Search for the cell housing the specified text and yield its [x, y] center coordinate. 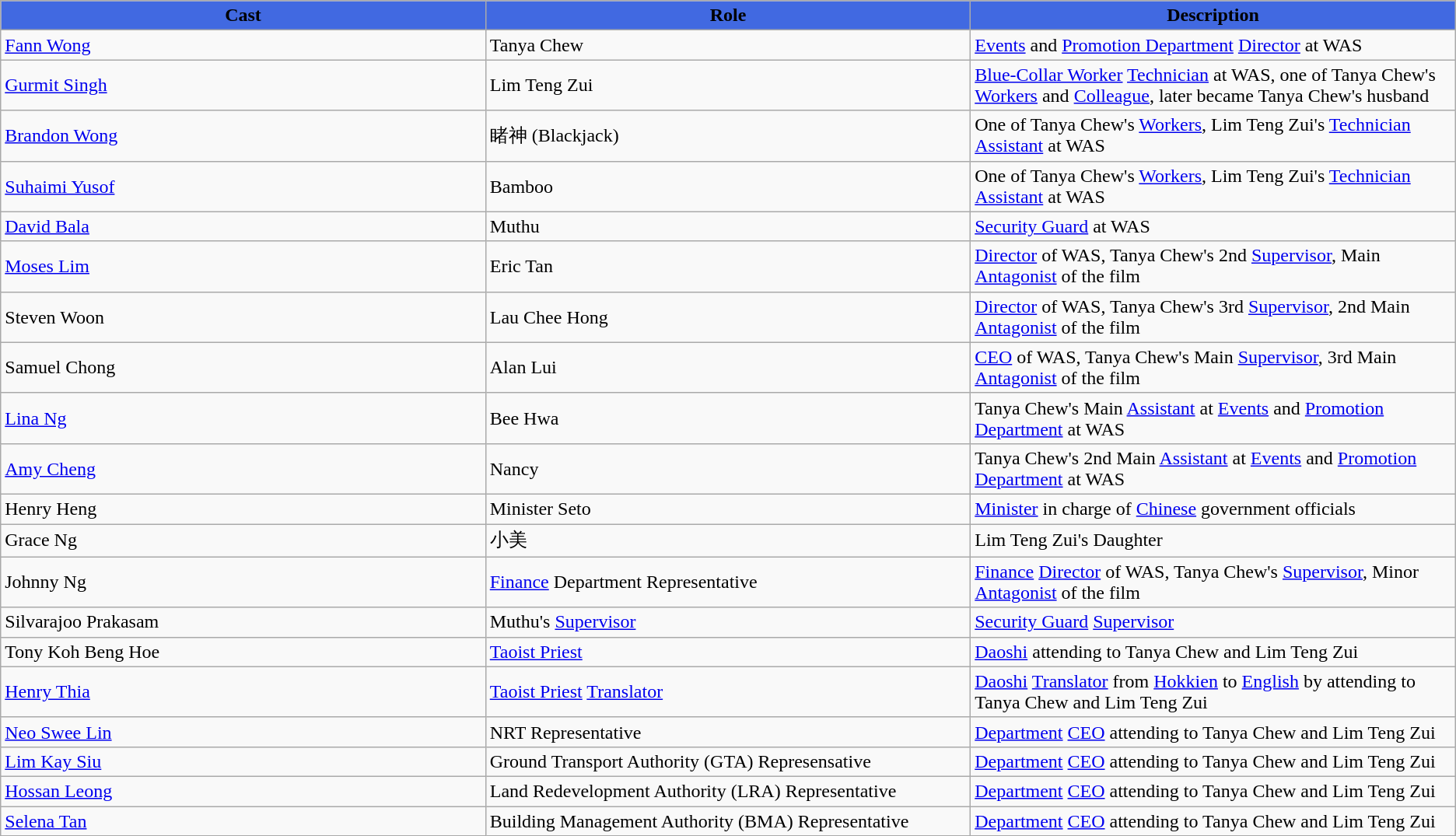
Director of WAS, Tanya Chew's 2nd Supervisor, Main Antagonist of the film [1213, 266]
Bamboo [728, 187]
Tanya Chew's 2nd Main Assistant at Events and Promotion Department at WAS [1213, 468]
Daoshi Translator from Hokkien to English by attending to Tanya Chew and Lim Teng Zui [1213, 692]
Events and Promotion Department Director at WAS [1213, 45]
Security Guard Supervisor [1213, 622]
NRT Representative [728, 732]
Tanya Chew [728, 45]
Amy Cheng [243, 468]
Lau Chee Hong [728, 317]
Johnny Ng [243, 582]
Finance Director of WAS, Tanya Chew's Supervisor, Minor Antagonist of the film [1213, 582]
Hossan Leong [243, 791]
Moses Lim [243, 266]
Alan Lui [728, 367]
Silvarajoo Prakasam [243, 622]
Grace Ng [243, 541]
David Bala [243, 226]
Samuel Chong [243, 367]
Lim Kay Siu [243, 761]
Bee Hwa [728, 418]
Minister Seto [728, 509]
Finance Department Representative [728, 582]
Lina Ng [243, 418]
CEO of WAS, Tanya Chew's Main Supervisor, 3rd Main Antagonist of the film [1213, 367]
Steven Woon [243, 317]
Lim Teng Zui's Daughter [1213, 541]
Selena Tan [243, 820]
Role [728, 16]
Muthu's Supervisor [728, 622]
Director of WAS, Tanya Chew's 3rd Supervisor, 2nd Main Antagonist of the film [1213, 317]
Tony Koh Beng Hoe [243, 652]
Eric Tan [728, 266]
Daoshi attending to Tanya Chew and Lim Teng Zui [1213, 652]
Cast [243, 16]
Land Redevelopment Authority (LRA) Representative [728, 791]
Building Management Authority (BMA) Representative [728, 820]
睹神 (Blackjack) [728, 135]
Lim Teng Zui [728, 86]
Blue-Collar Worker Technician at WAS, one of Tanya Chew's Workers and Colleague, later became Tanya Chew's husband [1213, 86]
Ground Transport Authority (GTA) Represensative [728, 761]
Taoist Priest Translator [728, 692]
Henry Heng [243, 509]
Suhaimi Yusof [243, 187]
Fann Wong [243, 45]
Gurmit Singh [243, 86]
Tanya Chew's Main Assistant at Events and Promotion Department at WAS [1213, 418]
Nancy [728, 468]
Minister in charge of Chinese government officials [1213, 509]
Brandon Wong [243, 135]
Taoist Priest [728, 652]
Security Guard at WAS [1213, 226]
Neo Swee Lin [243, 732]
Henry Thia [243, 692]
Muthu [728, 226]
小美 [728, 541]
Description [1213, 16]
